Extract the (X, Y) coordinate from the center of the cell holding the provided text.  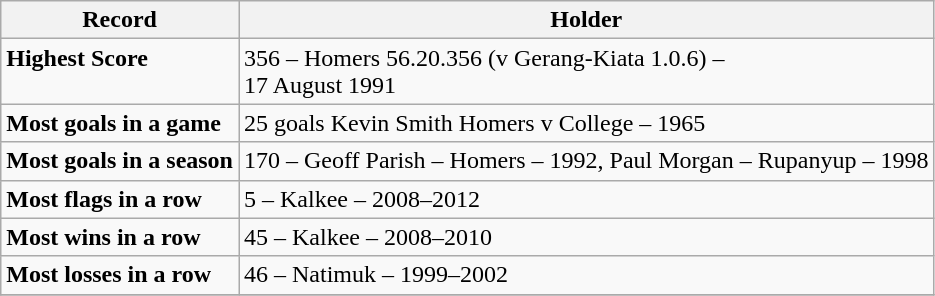
356 – Homers 56.20.356 (v Gerang-Kiata 1.0.6) –17 August 1991 (586, 72)
Most flags in a row (120, 199)
46 – Natimuk – 1999–2002 (586, 275)
Most wins in a row (120, 237)
25 goals Kevin Smith Homers v College – 1965 (586, 123)
170 – Geoff Parish – Homers – 1992, Paul Morgan – Rupanyup – 1998 (586, 161)
Highest Score (120, 72)
Holder (586, 20)
Most goals in a season (120, 161)
Record (120, 20)
5 – Kalkee – 2008–2012 (586, 199)
Most losses in a row (120, 275)
45 – Kalkee – 2008–2010 (586, 237)
Most goals in a game (120, 123)
